Return the [x, y] coordinate for the center point of the cell that contains the specified text.  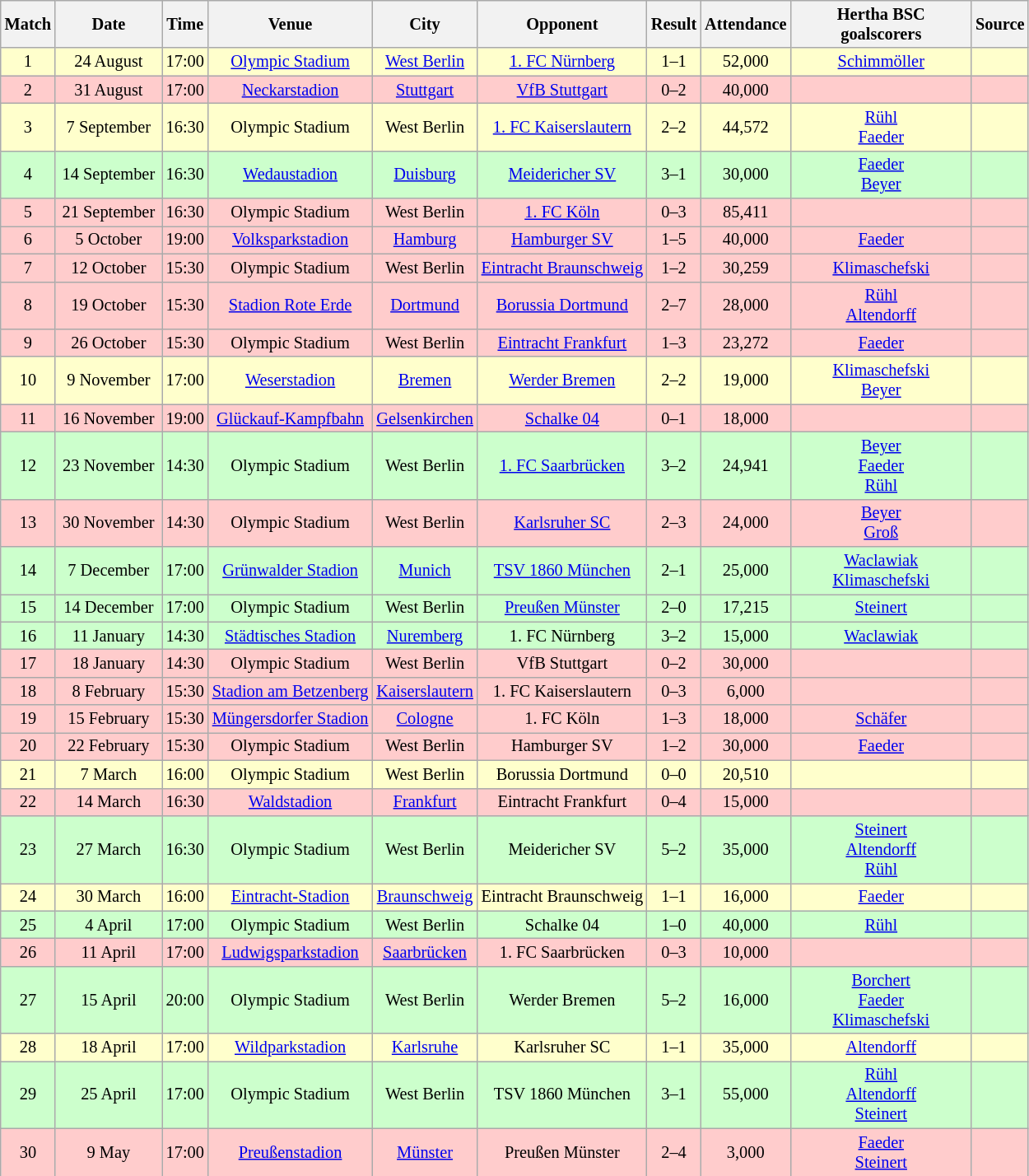
Volksparkstadion [291, 240]
6,000 [746, 691]
Borchert Faeder Klimaschefski [881, 1000]
1–5 [673, 240]
21 [28, 774]
11 [28, 418]
Gelsenkirchen [425, 418]
2 [28, 90]
Steinert Altendorff Rühl [881, 849]
23,272 [746, 343]
15 April [109, 1000]
Schimmöller [881, 62]
City [425, 24]
19 [28, 719]
24 [28, 897]
9 May [109, 1152]
4 [28, 175]
Altendorff [881, 1048]
15 [28, 608]
18 [28, 691]
Müngersdorfer Stadion [291, 719]
14 September [109, 175]
24,000 [746, 523]
5 [28, 212]
24 August [109, 62]
Rühl [881, 925]
Münster [425, 1152]
2–1 [673, 571]
30 March [109, 897]
1–0 [673, 925]
Städtisches Stadion [291, 636]
10,000 [746, 952]
Faeder Steinert [881, 1152]
22 [28, 802]
Nuremberg [425, 636]
Neckarstadion [291, 90]
Saarbrücken [425, 952]
29 [28, 1094]
17 [28, 663]
18 April [109, 1048]
30 [28, 1152]
Karlsruhe [425, 1048]
Waclawiak Klimaschefski [881, 571]
2–4 [673, 1152]
24,941 [746, 465]
Weserstadion [291, 380]
Preußenstadion [291, 1152]
Hertha BSCgoalscorers [881, 24]
Steinert [881, 608]
Duisburg [425, 175]
3,000 [746, 1152]
Glückauf-Kampfbahn [291, 418]
25,000 [746, 571]
15 February [109, 719]
Wildparkstadion [291, 1048]
Faeder Beyer [881, 175]
31 August [109, 90]
23 November [109, 465]
Stuttgart [425, 90]
20 [28, 746]
Venue [291, 24]
Rühl Altendorff [881, 306]
19,000 [746, 380]
5 October [109, 240]
27 [28, 1000]
Cologne [425, 719]
Result [673, 24]
Beyer Groß [881, 523]
Eintracht-Stadion [291, 897]
Ludwigsparkstadion [291, 952]
7 March [109, 774]
Opponent [562, 24]
14 [28, 571]
Match [28, 24]
Attendance [746, 24]
Klimaschefski Beyer [881, 380]
14 March [109, 802]
13 [28, 523]
9 November [109, 380]
25 [28, 925]
2–0 [673, 608]
9 [28, 343]
16 [28, 636]
12 October [109, 268]
Klimaschefski [881, 268]
4 April [109, 925]
Munich [425, 571]
0–0 [673, 774]
28 [28, 1048]
12 [28, 465]
Waldstadion [291, 802]
17,215 [746, 608]
14 December [109, 608]
26 October [109, 343]
Stadion am Betzenberg [291, 691]
7 September [109, 127]
20:00 [185, 1000]
Time [185, 24]
Frankfurt [425, 802]
30,259 [746, 268]
Dortmund [425, 306]
23 [28, 849]
Waclawiak [881, 636]
10 [28, 380]
16 November [109, 418]
Stadion Rote Erde [291, 306]
52,000 [746, 62]
3 [28, 127]
85,411 [746, 212]
1 [28, 62]
26 [28, 952]
7 December [109, 571]
11 January [109, 636]
Braunschweig [425, 897]
28,000 [746, 306]
27 March [109, 849]
Grünwalder Stadion [291, 571]
19 October [109, 306]
Bremen [425, 380]
7 [28, 268]
20,510 [746, 774]
Rühl Altendorff Steinert [881, 1094]
18 January [109, 663]
Beyer Faeder Rühl [881, 465]
Wedaustadion [291, 175]
Date [109, 24]
25 April [109, 1094]
Source [999, 24]
8 [28, 306]
22 February [109, 746]
0–1 [673, 418]
Hamburg [425, 240]
2–7 [673, 306]
Kaiserslautern [425, 691]
30 November [109, 523]
21 September [109, 212]
0–4 [673, 802]
6 [28, 240]
11 April [109, 952]
Schäfer [881, 719]
2–3 [673, 523]
Rühl Faeder [881, 127]
8 February [109, 691]
44,572 [746, 127]
55,000 [746, 1094]
